Extract the [x, y] coordinate from the center of the cell holding the provided text.  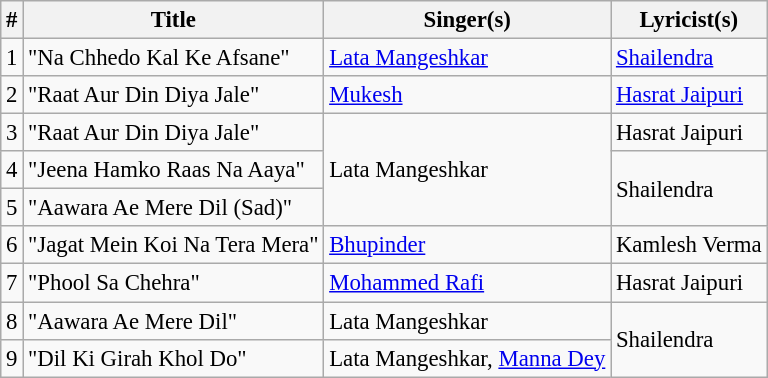
"Jeena Hamko Raas Na Aaya" [174, 170]
1 [12, 58]
Singer(s) [468, 20]
6 [12, 245]
5 [12, 208]
Kamlesh Verma [689, 245]
Title [174, 20]
"Phool Sa Chehra" [174, 283]
Bhupinder [468, 245]
# [12, 20]
8 [12, 321]
"Aawara Ae Mere Dil (Sad)" [174, 208]
9 [12, 358]
Lata Mangeshkar, Manna Dey [468, 358]
Mohammed Rafi [468, 283]
3 [12, 133]
Mukesh [468, 95]
"Aawara Ae Mere Dil" [174, 321]
2 [12, 95]
"Dil Ki Girah Khol Do" [174, 358]
4 [12, 170]
7 [12, 283]
"Jagat Mein Koi Na Tera Mera" [174, 245]
"Na Chhedo Kal Ke Afsane" [174, 58]
Lyricist(s) [689, 20]
